Scan for the cell matching the given text and deliver its [x, y] coordinate at center. 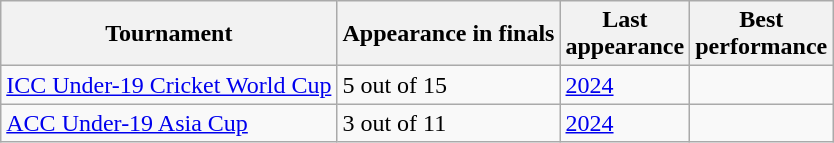
5 out of 15 [448, 85]
Bestperformance [762, 34]
Tournament [169, 34]
Appearance in finals [448, 34]
ICC Under-19 Cricket World Cup [169, 85]
ACC Under-19 Asia Cup [169, 123]
3 out of 11 [448, 123]
Lastappearance [625, 34]
